From the cell containing the given text, extract its center point as (x, y) coordinate. 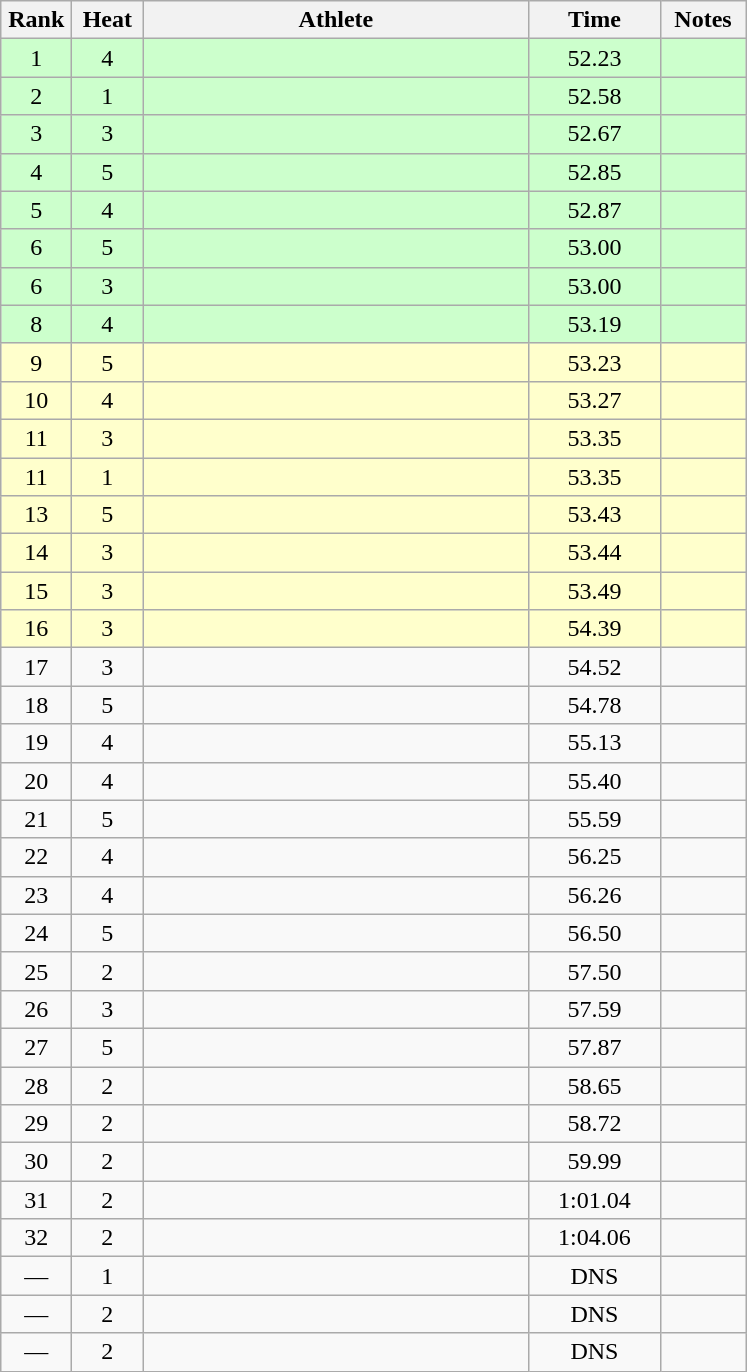
28 (36, 1085)
56.50 (594, 933)
55.13 (594, 743)
52.23 (594, 58)
54.52 (594, 667)
Notes (703, 20)
Time (594, 20)
1:04.06 (594, 1238)
55.59 (594, 819)
Athlete (336, 20)
54.39 (594, 629)
18 (36, 705)
30 (36, 1162)
56.25 (594, 857)
55.40 (594, 781)
31 (36, 1200)
59.99 (594, 1162)
9 (36, 362)
19 (36, 743)
21 (36, 819)
27 (36, 1047)
8 (36, 324)
53.19 (594, 324)
24 (36, 933)
53.49 (594, 591)
52.67 (594, 134)
13 (36, 515)
32 (36, 1238)
58.65 (594, 1085)
52.85 (594, 172)
26 (36, 1009)
Heat (108, 20)
Rank (36, 20)
14 (36, 553)
54.78 (594, 705)
15 (36, 591)
52.58 (594, 96)
16 (36, 629)
52.87 (594, 210)
25 (36, 971)
53.27 (594, 400)
57.87 (594, 1047)
53.43 (594, 515)
57.50 (594, 971)
1:01.04 (594, 1200)
10 (36, 400)
17 (36, 667)
23 (36, 895)
58.72 (594, 1124)
57.59 (594, 1009)
20 (36, 781)
22 (36, 857)
53.44 (594, 553)
56.26 (594, 895)
29 (36, 1124)
53.23 (594, 362)
